Extract the [x, y] coordinate from the center of the cell holding the provided text.  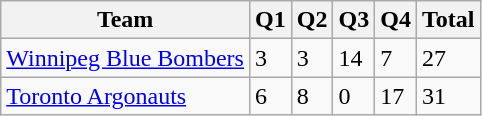
17 [396, 96]
Total [448, 20]
Q3 [354, 20]
Q4 [396, 20]
8 [312, 96]
31 [448, 96]
6 [270, 96]
7 [396, 58]
Q1 [270, 20]
Winnipeg Blue Bombers [126, 58]
Q2 [312, 20]
14 [354, 58]
0 [354, 96]
Toronto Argonauts [126, 96]
27 [448, 58]
Team [126, 20]
